Output the [x, y] coordinate of the center of the cell containing the given text.  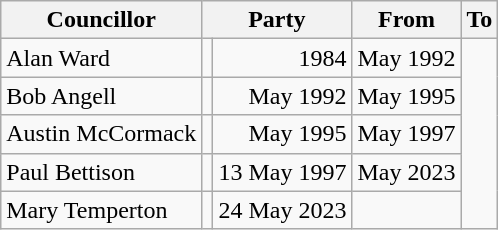
Party [277, 20]
Bob Angell [102, 96]
24 May 2023 [282, 210]
Paul Bettison [102, 172]
Mary Temperton [102, 210]
From [406, 20]
Alan Ward [102, 58]
May 1997 [406, 134]
To [480, 20]
Councillor [102, 20]
13 May 1997 [282, 172]
1984 [282, 58]
May 2023 [406, 172]
Austin McCormack [102, 134]
